Return the (X, Y) coordinate for the center point of the cell that contains the specified text.  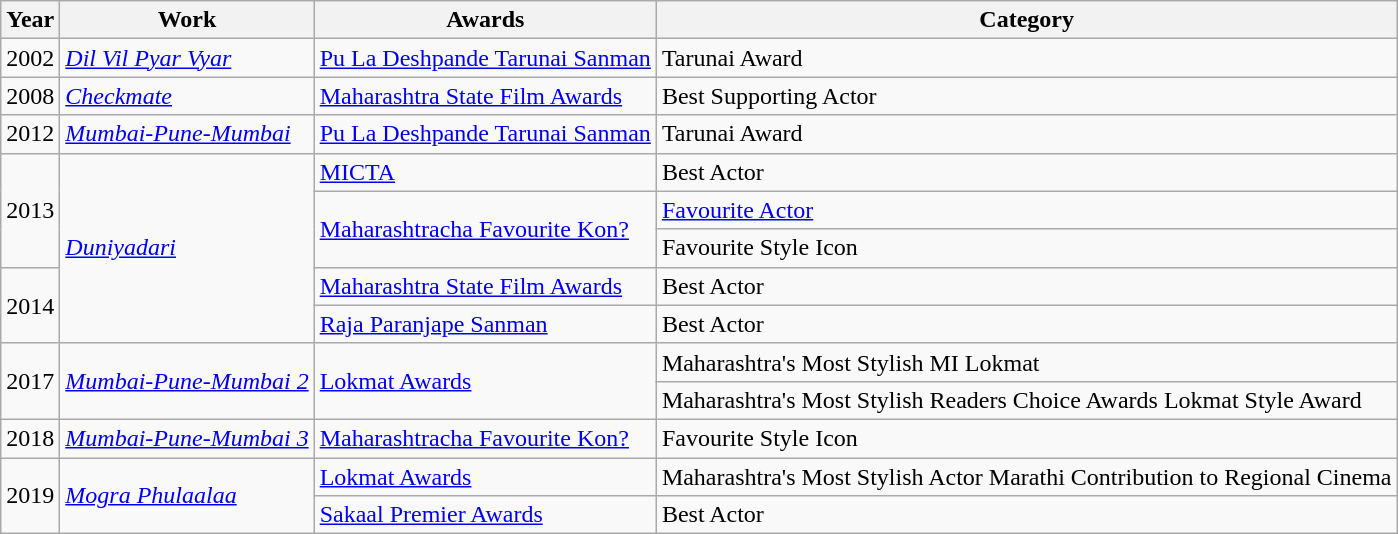
2014 (30, 305)
2019 (30, 496)
Category (1026, 20)
2017 (30, 381)
Mogra Phulaalaa (187, 496)
2013 (30, 210)
Awards (485, 20)
Mumbai-Pune-Mumbai 3 (187, 438)
Maharashtra's Most Stylish Actor Marathi Contribution to Regional Cinema (1026, 477)
Sakaal Premier Awards (485, 515)
2008 (30, 96)
Year (30, 20)
2002 (30, 58)
Maharashtra's Most Stylish Readers Choice Awards Lokmat Style Award (1026, 400)
Favourite Actor (1026, 210)
MICTA (485, 172)
Maharashtra's Most Stylish MI Lokmat (1026, 362)
Mumbai-Pune-Mumbai (187, 134)
2018 (30, 438)
Dil Vil Pyar Vyar (187, 58)
Work (187, 20)
Mumbai-Pune-Mumbai 2 (187, 381)
2012 (30, 134)
Duniyadari (187, 248)
Raja Paranjape Sanman (485, 324)
Best Supporting Actor (1026, 96)
Checkmate (187, 96)
